From the cell containing the given text, extract its center point as [X, Y] coordinate. 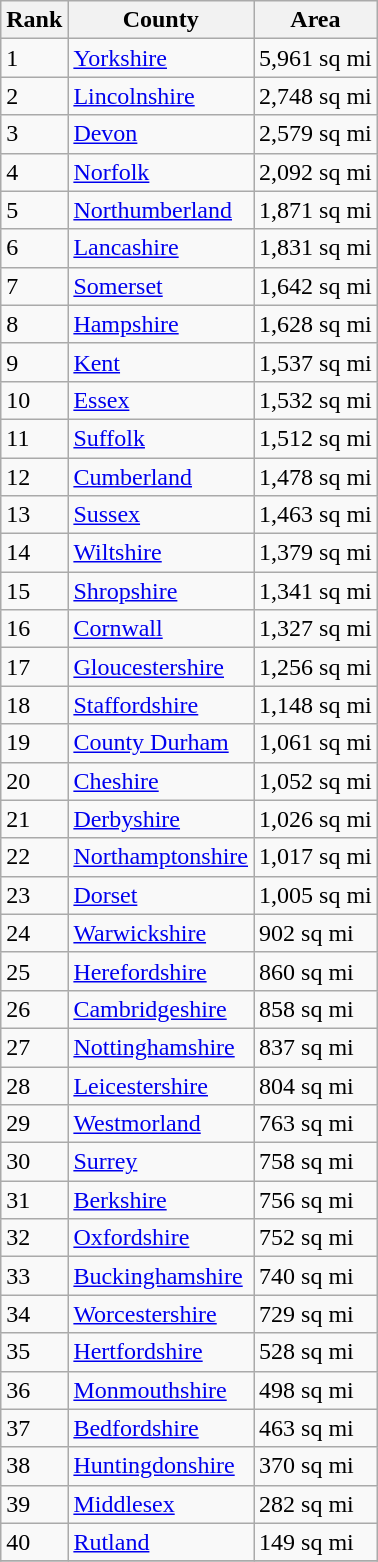
Suffolk [161, 438]
804 sq mi [316, 1085]
35 [34, 1352]
2,092 sq mi [316, 172]
25 [34, 971]
14 [34, 553]
30 [34, 1162]
29 [34, 1124]
370 sq mi [316, 1466]
763 sq mi [316, 1124]
729 sq mi [316, 1314]
28 [34, 1085]
1,628 sq mi [316, 324]
1,256 sq mi [316, 667]
17 [34, 667]
5 [34, 210]
Lincolnshire [161, 96]
Essex [161, 400]
Rank [34, 20]
Huntingdonshire [161, 1466]
2 [34, 96]
1,341 sq mi [316, 591]
Norfolk [161, 172]
528 sq mi [316, 1352]
282 sq mi [316, 1504]
Devon [161, 134]
Bedfordshire [161, 1428]
Buckinghamshire [161, 1276]
5,961 sq mi [316, 58]
Westmorland [161, 1124]
Hampshire [161, 324]
1,512 sq mi [316, 438]
752 sq mi [316, 1238]
1,327 sq mi [316, 629]
Hertfordshire [161, 1352]
36 [34, 1390]
498 sq mi [316, 1390]
Berkshire [161, 1200]
20 [34, 781]
Cumberland [161, 477]
Herefordshire [161, 971]
Area [316, 20]
County [161, 20]
Rutland [161, 1542]
Staffordshire [161, 705]
40 [34, 1542]
27 [34, 1047]
23 [34, 895]
Warwickshire [161, 933]
18 [34, 705]
Gloucestershire [161, 667]
10 [34, 400]
1,379 sq mi [316, 553]
24 [34, 933]
2,579 sq mi [316, 134]
Cheshire [161, 781]
Nottinghamshire [161, 1047]
149 sq mi [316, 1542]
Middlesex [161, 1504]
Lancashire [161, 248]
1,148 sq mi [316, 705]
1,537 sq mi [316, 362]
Leicestershire [161, 1085]
902 sq mi [316, 933]
463 sq mi [316, 1428]
33 [34, 1276]
1,026 sq mi [316, 819]
Derbyshire [161, 819]
32 [34, 1238]
Cornwall [161, 629]
Northamptonshire [161, 857]
1,478 sq mi [316, 477]
22 [34, 857]
1,052 sq mi [316, 781]
837 sq mi [316, 1047]
858 sq mi [316, 1009]
Yorkshire [161, 58]
12 [34, 477]
1,005 sq mi [316, 895]
38 [34, 1466]
Dorset [161, 895]
1 [34, 58]
740 sq mi [316, 1276]
Northumberland [161, 210]
Surrey [161, 1162]
39 [34, 1504]
860 sq mi [316, 971]
4 [34, 172]
Worcestershire [161, 1314]
21 [34, 819]
9 [34, 362]
13 [34, 515]
1,642 sq mi [316, 286]
Wiltshire [161, 553]
County Durham [161, 743]
15 [34, 591]
7 [34, 286]
Oxfordshire [161, 1238]
Somerset [161, 286]
Shropshire [161, 591]
16 [34, 629]
37 [34, 1428]
2,748 sq mi [316, 96]
1,061 sq mi [316, 743]
Monmouthshire [161, 1390]
1,017 sq mi [316, 857]
Cambridgeshire [161, 1009]
3 [34, 134]
1,871 sq mi [316, 210]
1,532 sq mi [316, 400]
756 sq mi [316, 1200]
19 [34, 743]
34 [34, 1314]
1,463 sq mi [316, 515]
Sussex [161, 515]
26 [34, 1009]
758 sq mi [316, 1162]
1,831 sq mi [316, 248]
6 [34, 248]
31 [34, 1200]
8 [34, 324]
11 [34, 438]
Kent [161, 362]
